Output the [x, y] coordinate of the center of the cell containing the given text.  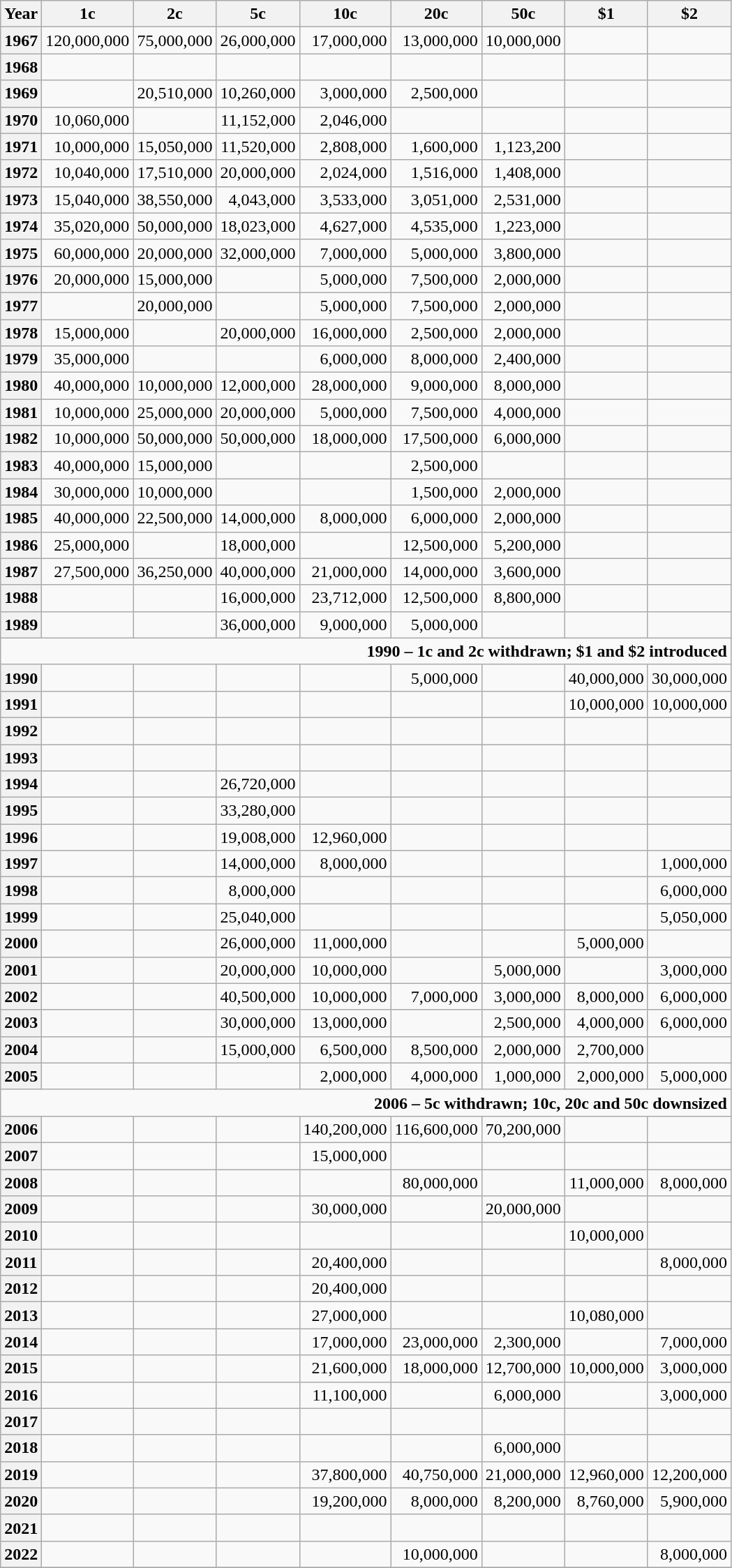
60,000,000 [88, 253]
2013 [21, 1315]
116,600,000 [436, 1129]
2016 [21, 1395]
17,510,000 [174, 173]
2,700,000 [606, 1050]
1980 [21, 386]
1977 [21, 306]
2,300,000 [523, 1342]
1,223,000 [523, 226]
12,200,000 [689, 1474]
75,000,000 [174, 40]
10c [345, 14]
Year [21, 14]
4,043,000 [258, 200]
1971 [21, 147]
1979 [21, 359]
2003 [21, 1023]
1982 [21, 439]
32,000,000 [258, 253]
1975 [21, 253]
1,500,000 [436, 492]
12,000,000 [258, 386]
2c [174, 14]
1,516,000 [436, 173]
28,000,000 [345, 386]
19,008,000 [258, 837]
5,200,000 [523, 545]
35,020,000 [88, 226]
120,000,000 [88, 40]
1969 [21, 94]
2007 [21, 1156]
1981 [21, 412]
1988 [21, 598]
3,600,000 [523, 572]
2006 – 5c withdrawn; 10c, 20c and 50c downsized [366, 1103]
8,760,000 [606, 1501]
2000 [21, 943]
2,046,000 [345, 120]
1989 [21, 625]
2017 [21, 1421]
2015 [21, 1368]
1976 [21, 279]
3,051,000 [436, 200]
2009 [21, 1209]
2006 [21, 1129]
1997 [21, 864]
5c [258, 14]
1994 [21, 784]
1992 [21, 731]
21,600,000 [345, 1368]
2,531,000 [523, 200]
11,152,000 [258, 120]
1990 [21, 678]
1985 [21, 518]
20c [436, 14]
2008 [21, 1183]
80,000,000 [436, 1183]
22,500,000 [174, 518]
1996 [21, 837]
2005 [21, 1076]
140,200,000 [345, 1129]
15,040,000 [88, 200]
25,040,000 [258, 917]
2011 [21, 1262]
23,000,000 [436, 1342]
20,510,000 [174, 94]
1993 [21, 757]
1987 [21, 572]
38,550,000 [174, 200]
1970 [21, 120]
1983 [21, 465]
11,520,000 [258, 147]
2001 [21, 970]
4,627,000 [345, 226]
6,500,000 [345, 1050]
40,750,000 [436, 1474]
2019 [21, 1474]
10,080,000 [606, 1315]
2010 [21, 1236]
1,123,200 [523, 147]
33,280,000 [258, 811]
1978 [21, 333]
5,050,000 [689, 917]
37,800,000 [345, 1474]
17,500,000 [436, 439]
27,000,000 [345, 1315]
1,600,000 [436, 147]
1,408,000 [523, 173]
8,500,000 [436, 1050]
1972 [21, 173]
1999 [21, 917]
19,200,000 [345, 1501]
$2 [689, 14]
12,700,000 [523, 1368]
8,800,000 [523, 598]
2,024,000 [345, 173]
1998 [21, 890]
1990 – 1c and 2c withdrawn; $1 and $2 introduced [366, 651]
3,800,000 [523, 253]
10,260,000 [258, 94]
2,400,000 [523, 359]
2,808,000 [345, 147]
2020 [21, 1501]
27,500,000 [88, 572]
18,023,000 [258, 226]
8,200,000 [523, 1501]
4,535,000 [436, 226]
1986 [21, 545]
1973 [21, 200]
2022 [21, 1554]
2012 [21, 1289]
3,533,000 [345, 200]
1995 [21, 811]
10,040,000 [88, 173]
70,200,000 [523, 1129]
2002 [21, 996]
36,250,000 [174, 572]
1991 [21, 704]
2004 [21, 1050]
11,100,000 [345, 1395]
2018 [21, 1448]
1984 [21, 492]
50c [523, 14]
2021 [21, 1528]
5,900,000 [689, 1501]
15,050,000 [174, 147]
26,720,000 [258, 784]
23,712,000 [345, 598]
1968 [21, 67]
2014 [21, 1342]
40,500,000 [258, 996]
1c [88, 14]
1974 [21, 226]
1967 [21, 40]
36,000,000 [258, 625]
$1 [606, 14]
35,000,000 [88, 359]
10,060,000 [88, 120]
